Return the (X, Y) coordinate for the center point of the cell that contains the specified text.  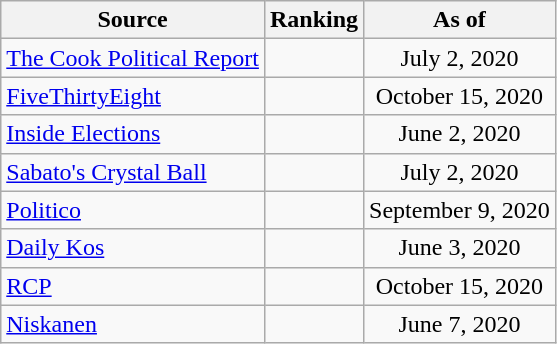
Niskanen (133, 324)
Inside Elections (133, 134)
Sabato's Crystal Ball (133, 172)
As of (460, 20)
June 3, 2020 (460, 248)
FiveThirtyEight (133, 96)
September 9, 2020 (460, 210)
Source (133, 20)
Daily Kos (133, 248)
June 2, 2020 (460, 134)
The Cook Political Report (133, 58)
RCP (133, 286)
June 7, 2020 (460, 324)
Politico (133, 210)
Ranking (314, 20)
